Identify which cell holds the provided text, then report its [X, Y] central coordinate. 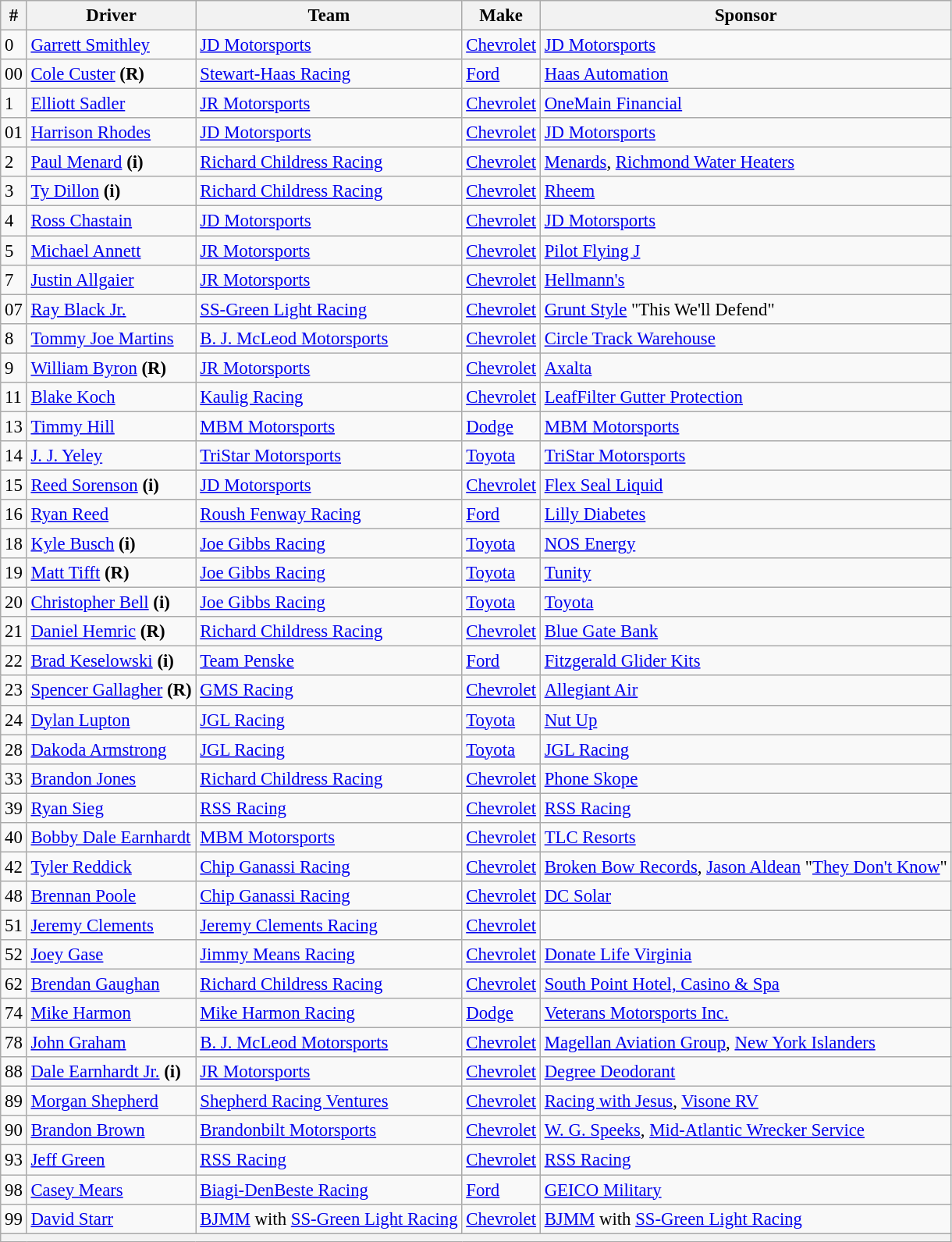
Veterans Motorsports Inc. [746, 1013]
Garrett Smithley [111, 45]
Ryan Sieg [111, 808]
9 [14, 368]
Elliott Sadler [111, 104]
7 [14, 279]
Morgan Shepherd [111, 1101]
Shepherd Racing Ventures [329, 1101]
Allegiant Air [746, 691]
93 [14, 1160]
Stewart-Haas Racing [329, 74]
Casey Mears [111, 1190]
00 [14, 74]
Menards, Richmond Water Heaters [746, 162]
19 [14, 573]
David Starr [111, 1219]
62 [14, 984]
90 [14, 1131]
William Byron (R) [111, 368]
Justin Allgaier [111, 279]
# [14, 16]
Driver [111, 16]
Magellan Aviation Group, New York Islanders [746, 1043]
TLC Resorts [746, 838]
Lilly Diabetes [746, 514]
Axalta [746, 368]
Grunt Style "This We'll Defend" [746, 309]
Matt Tifft (R) [111, 573]
99 [14, 1219]
88 [14, 1072]
89 [14, 1101]
Spencer Gallagher (R) [111, 691]
39 [14, 808]
14 [14, 456]
Harrison Rhodes [111, 133]
51 [14, 925]
LeafFilter Gutter Protection [746, 397]
Rheem [746, 191]
Mike Harmon [111, 1013]
18 [14, 544]
Kaulig Racing [329, 397]
Jeremy Clements [111, 925]
Jeremy Clements Racing [329, 925]
8 [14, 338]
Roush Fenway Racing [329, 514]
Team Penske [329, 661]
Make [501, 16]
01 [14, 133]
John Graham [111, 1043]
GEICO Military [746, 1190]
Daniel Hemric (R) [111, 632]
Joey Gase [111, 955]
Blue Gate Bank [746, 632]
21 [14, 632]
Brendan Gaughan [111, 984]
33 [14, 778]
15 [14, 485]
48 [14, 896]
13 [14, 426]
Tunity [746, 573]
Dakoda Armstrong [111, 749]
Circle Track Warehouse [746, 338]
07 [14, 309]
Mike Harmon Racing [329, 1013]
Tyler Reddick [111, 867]
1 [14, 104]
74 [14, 1013]
11 [14, 397]
52 [14, 955]
W. G. Speeks, Mid-Atlantic Wrecker Service [746, 1131]
Ty Dillon (i) [111, 191]
Brandonbilt Motorsports [329, 1131]
0 [14, 45]
16 [14, 514]
Flex Seal Liquid [746, 485]
Pilot Flying J [746, 251]
Fitzgerald Glider Kits [746, 661]
Ryan Reed [111, 514]
Brad Keselowski (i) [111, 661]
Hellmann's [746, 279]
Paul Menard (i) [111, 162]
Nut Up [746, 720]
Michael Annett [111, 251]
Jimmy Means Racing [329, 955]
Biagi-DenBeste Racing [329, 1190]
Phone Skope [746, 778]
Blake Koch [111, 397]
Donate Life Virginia [746, 955]
Reed Sorenson (i) [111, 485]
Brennan Poole [111, 896]
20 [14, 603]
Racing with Jesus, Visone RV [746, 1101]
Kyle Busch (i) [111, 544]
Tommy Joe Martins [111, 338]
78 [14, 1043]
24 [14, 720]
South Point Hotel, Casino & Spa [746, 984]
2 [14, 162]
40 [14, 838]
Sponsor [746, 16]
Team [329, 16]
Broken Bow Records, Jason Aldean "They Don't Know" [746, 867]
Cole Custer (R) [111, 74]
Brandon Brown [111, 1131]
3 [14, 191]
DC Solar [746, 896]
98 [14, 1190]
5 [14, 251]
Ross Chastain [111, 221]
GMS Racing [329, 691]
28 [14, 749]
OneMain Financial [746, 104]
Degree Deodorant [746, 1072]
Dylan Lupton [111, 720]
SS-Green Light Racing [329, 309]
Bobby Dale Earnhardt [111, 838]
Dale Earnhardt Jr. (i) [111, 1072]
42 [14, 867]
22 [14, 661]
Jeff Green [111, 1160]
4 [14, 221]
Ray Black Jr. [111, 309]
Timmy Hill [111, 426]
J. J. Yeley [111, 456]
23 [14, 691]
Christopher Bell (i) [111, 603]
Brandon Jones [111, 778]
Haas Automation [746, 74]
NOS Energy [746, 544]
